Determine the (x, y) coordinate at the center of the cell enclosing the given text.  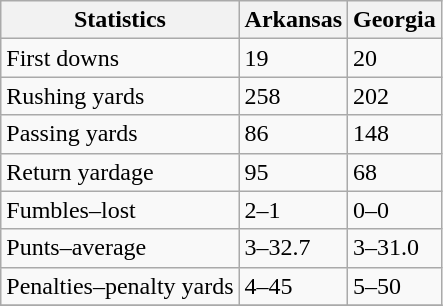
First downs (120, 58)
148 (395, 134)
Fumbles–lost (120, 210)
86 (293, 134)
0–0 (395, 210)
Penalties–penalty yards (120, 286)
Return yardage (120, 172)
Punts–average (120, 248)
20 (395, 58)
68 (395, 172)
Georgia (395, 20)
3–31.0 (395, 248)
19 (293, 58)
4–45 (293, 286)
258 (293, 96)
3–32.7 (293, 248)
202 (395, 96)
Passing yards (120, 134)
Arkansas (293, 20)
2–1 (293, 210)
95 (293, 172)
5–50 (395, 286)
Statistics (120, 20)
Rushing yards (120, 96)
